Determine the [x, y] coordinate at the center of the cell enclosing the given text.  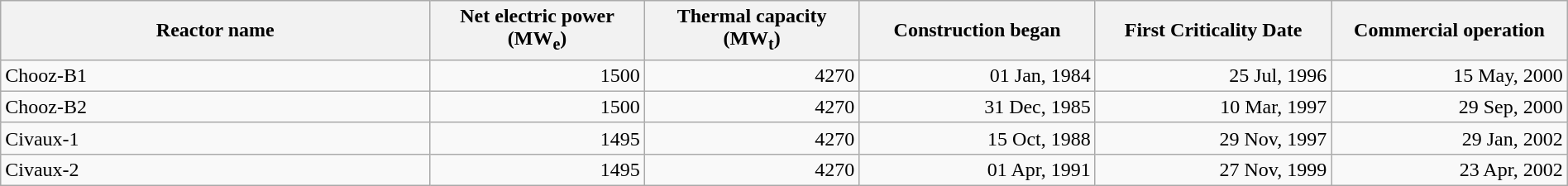
Civaux-2 [215, 169]
First Criticality Date [1212, 30]
Commercial operation [1449, 30]
23 Apr, 2002 [1449, 169]
31 Dec, 1985 [978, 107]
Construction began [978, 30]
29 Jan, 2002 [1449, 138]
Chooz-B2 [215, 107]
15 May, 2000 [1449, 75]
01 Apr, 1991 [978, 169]
10 Mar, 1997 [1212, 107]
Thermal capacity (MWt) [752, 30]
01 Jan, 1984 [978, 75]
15 Oct, 1988 [978, 138]
Chooz-B1 [215, 75]
Civaux-1 [215, 138]
Reactor name [215, 30]
29 Sep, 2000 [1449, 107]
29 Nov, 1997 [1212, 138]
Net electric power (MWe) [538, 30]
25 Jul, 1996 [1212, 75]
27 Nov, 1999 [1212, 169]
